Pinpoint the cell where the given text exists, returning its (x, y) midpoint coordinate. 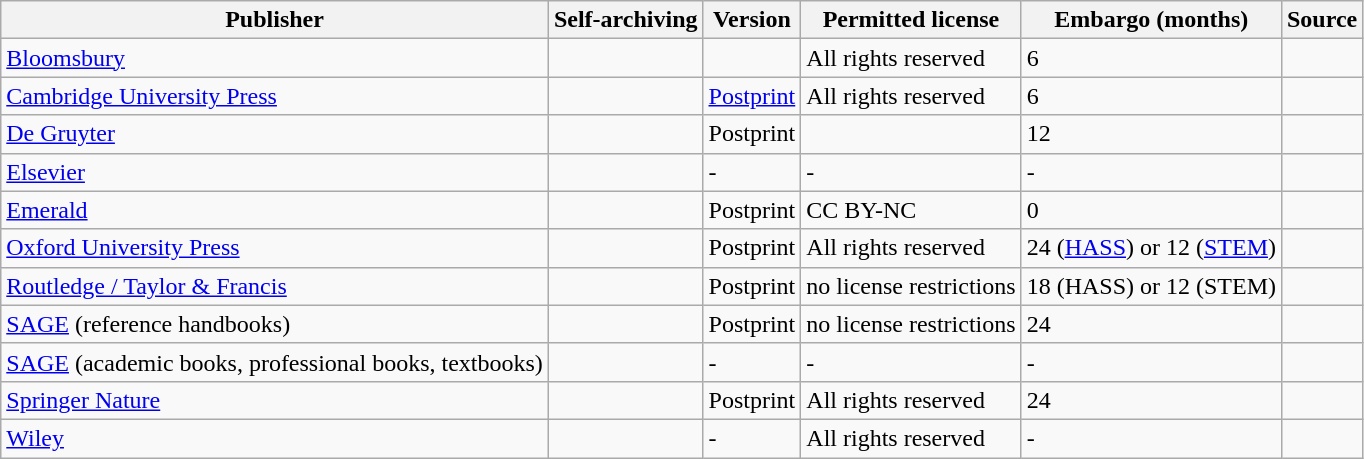
Elsevier (275, 172)
Version (752, 20)
Bloomsbury (275, 58)
De Gruyter (275, 134)
Embargo (months) (1151, 20)
CC BY-NC (911, 210)
18 (HASS) or 12 (STEM) (1151, 286)
Self-archiving (626, 20)
SAGE (academic books, professional books, textbooks) (275, 362)
Routledge / Taylor & Francis (275, 286)
24 (HASS) or 12 (STEM) (1151, 248)
Source (1322, 20)
Oxford University Press (275, 248)
0 (1151, 210)
Emerald (275, 210)
12 (1151, 134)
Permitted license (911, 20)
SAGE (reference handbooks) (275, 324)
Springer Nature (275, 400)
Publisher (275, 20)
Wiley (275, 438)
Cambridge University Press (275, 96)
